Capture the cell that displays the provided text and extract its [X, Y] central coordinate. 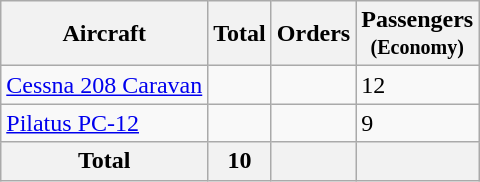
Cessna 208 Caravan [104, 85]
Pilatus PC-12 [104, 123]
9 [418, 123]
Aircraft [104, 34]
10 [240, 161]
Orders [313, 34]
12 [418, 85]
Passengers (Economy) [418, 34]
